Extract the [x, y] coordinate from the center of the cell holding the provided text.  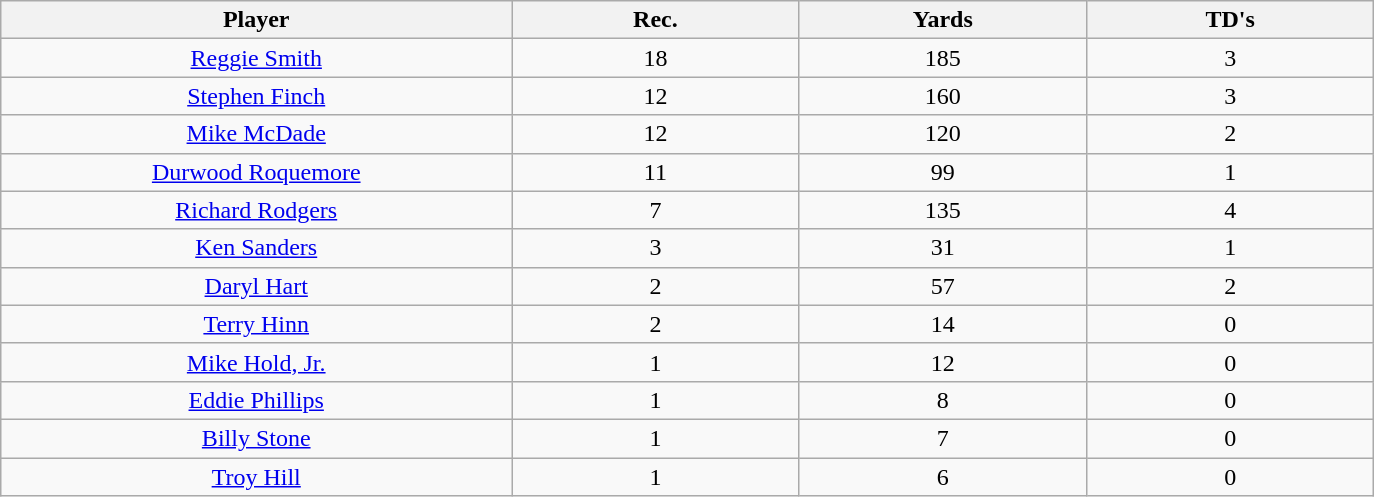
Stephen Finch [256, 96]
185 [942, 58]
Billy Stone [256, 438]
Eddie Phillips [256, 400]
Troy Hill [256, 477]
160 [942, 96]
135 [942, 210]
TD's [1230, 20]
4 [1230, 210]
14 [942, 324]
31 [942, 248]
Mike McDade [256, 134]
Durwood Roquemore [256, 172]
Daryl Hart [256, 286]
8 [942, 400]
Yards [942, 20]
Mike Hold, Jr. [256, 362]
Reggie Smith [256, 58]
57 [942, 286]
18 [656, 58]
11 [656, 172]
Rec. [656, 20]
Player [256, 20]
99 [942, 172]
Ken Sanders [256, 248]
Terry Hinn [256, 324]
6 [942, 477]
Richard Rodgers [256, 210]
120 [942, 134]
